Detect which cell encompasses the target text, then output its [x, y] center coordinate. 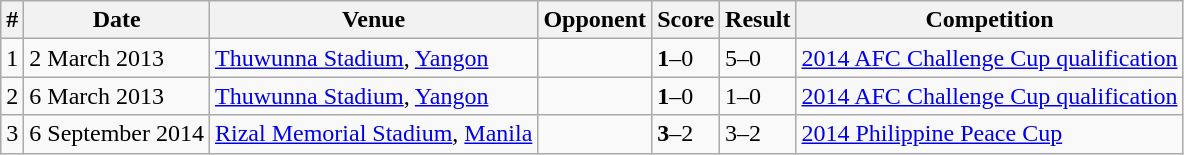
Rizal Memorial Stadium, Manila [374, 134]
2014 Philippine Peace Cup [990, 134]
1 [12, 58]
Result [758, 20]
Date [117, 20]
# [12, 20]
Opponent [595, 20]
Competition [990, 20]
5–0 [758, 58]
2 March 2013 [117, 58]
6 September 2014 [117, 134]
6 March 2013 [117, 96]
Score [686, 20]
3 [12, 134]
2 [12, 96]
Venue [374, 20]
